Provide the (x, y) coordinate of the cell's center where the given text is located.  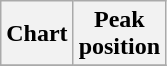
Chart (37, 34)
Peakposition (119, 34)
